Output the (x, y) coordinate of the center of the cell containing the given text.  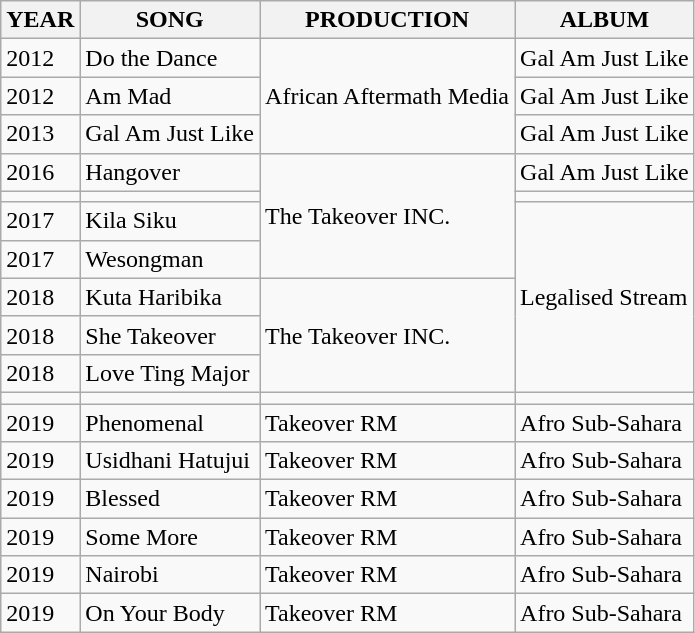
SONG (170, 20)
Hangover (170, 172)
Wesongman (170, 259)
YEAR (40, 20)
Usidhani Hatujui (170, 461)
2016 (40, 172)
Am Mad (170, 96)
Blessed (170, 499)
She Takeover (170, 335)
ALBUM (605, 20)
PRODUCTION (388, 20)
Nairobi (170, 575)
Kila Siku (170, 221)
Kuta Haribika (170, 297)
Some More (170, 537)
2013 (40, 134)
On Your Body (170, 613)
Do the Dance (170, 58)
Phenomenal (170, 423)
Legalised Stream (605, 297)
African Aftermath Media (388, 96)
Love Ting Major (170, 373)
